Output the (x, y) coordinate of the center of the cell containing the given text.  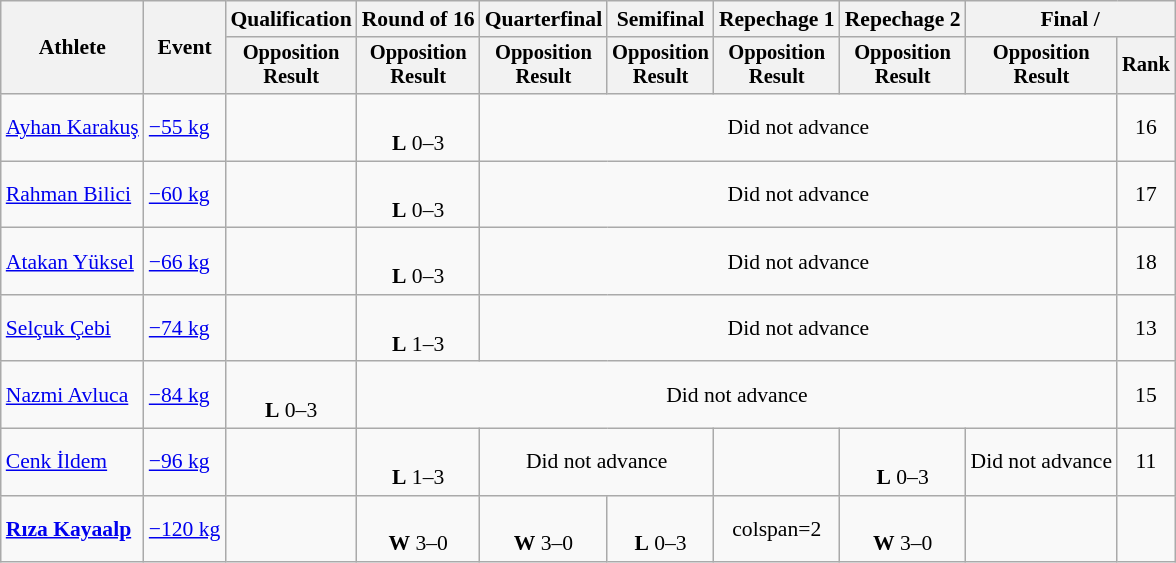
17 (1146, 194)
Qualification (290, 19)
−55 kg (185, 128)
Repechage 2 (903, 19)
16 (1146, 128)
Atakan Yüksel (72, 262)
Rıza Kayaalp (72, 528)
Event (185, 48)
Ayhan Karakuş (72, 128)
Round of 16 (418, 19)
Semifinal (660, 19)
Final / (1070, 19)
11 (1146, 462)
Athlete (72, 48)
−60 kg (185, 194)
Rahman Bilici (72, 194)
−66 kg (185, 262)
Selçuk Çebi (72, 328)
Repechage 1 (777, 19)
13 (1146, 328)
−84 kg (185, 396)
15 (1146, 396)
Rank (1146, 66)
−74 kg (185, 328)
−96 kg (185, 462)
Cenk İldem (72, 462)
Quarterfinal (544, 19)
−120 kg (185, 528)
18 (1146, 262)
colspan=2 (777, 528)
Nazmi Avluca (72, 396)
